Identify which cell holds the provided text, then report its [X, Y] central coordinate. 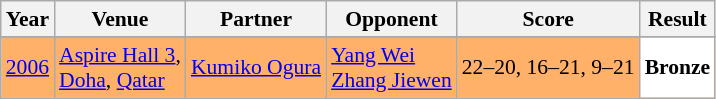
Kumiko Ogura [256, 68]
Bronze [678, 68]
Opponent [392, 19]
Aspire Hall 3,Doha, Qatar [120, 68]
2006 [28, 68]
Score [548, 19]
Partner [256, 19]
Venue [120, 19]
22–20, 16–21, 9–21 [548, 68]
Yang Wei Zhang Jiewen [392, 68]
Year [28, 19]
Result [678, 19]
